For the text-containing cell, return its midpoint in [x, y] coordinate format. 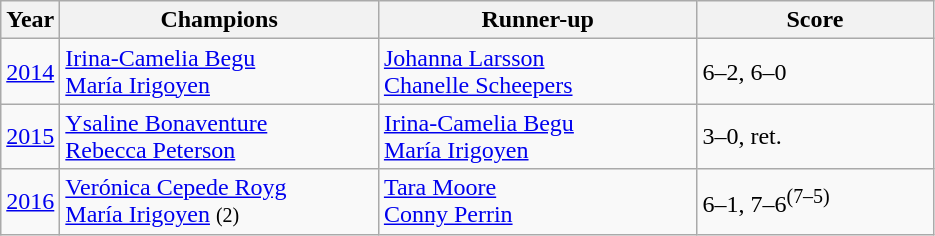
3–0, ret. [815, 136]
Runner-up [538, 20]
Score [815, 20]
6–1, 7–6(7–5) [815, 202]
Johanna Larsson Chanelle Scheepers [538, 72]
2015 [30, 136]
Year [30, 20]
6–2, 6–0 [815, 72]
Champions [220, 20]
Tara Moore Conny Perrin [538, 202]
Verónica Cepede Royg María Irigoyen (2) [220, 202]
2014 [30, 72]
Ysaline Bonaventure Rebecca Peterson [220, 136]
2016 [30, 202]
